Extract the [X, Y] coordinate from the center of the cell holding the provided text.  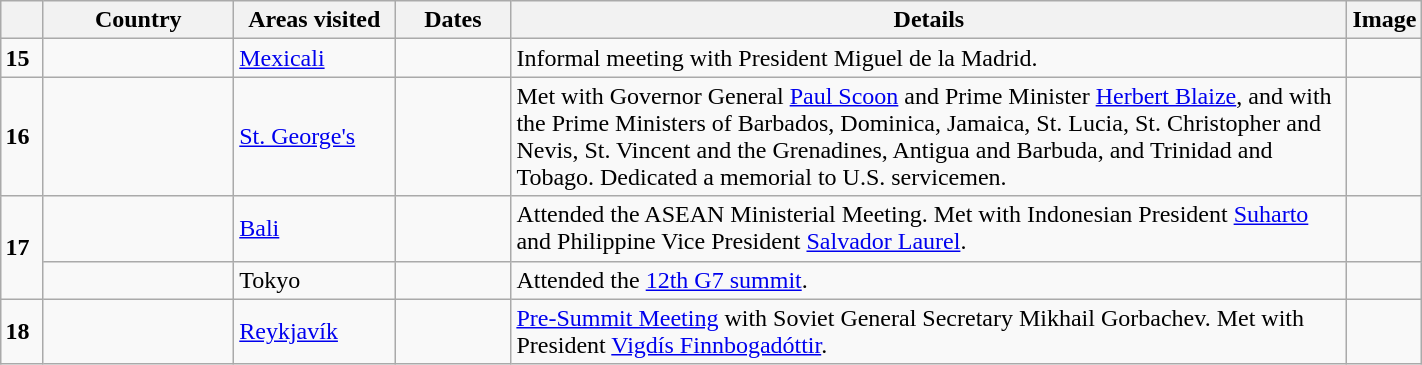
Attended the ASEAN Ministerial Meeting. Met with Indonesian President Suharto and Philippine Vice President Salvador Laurel. [929, 228]
Reykjavík [314, 332]
Bali [314, 228]
Pre-Summit Meeting with Soviet General Secretary Mikhail Gorbachev. Met with President Vigdís Finnbogadóttir. [929, 332]
Country [138, 20]
Informal meeting with President Miguel de la Madrid. [929, 58]
Mexicali [314, 58]
Dates [453, 20]
Image [1384, 20]
Areas visited [314, 20]
Details [929, 20]
18 [22, 332]
17 [22, 248]
Attended the 12th G7 summit. [929, 280]
16 [22, 136]
Tokyo [314, 280]
St. George's [314, 136]
15 [22, 58]
